Return the [x, y] coordinate for the center point of the cell that contains the specified text.  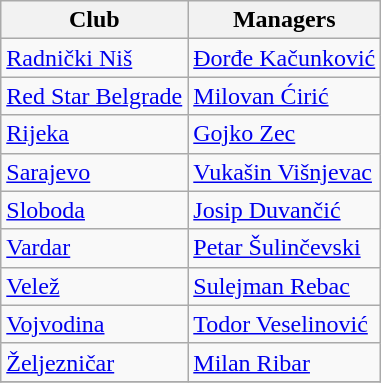
Todor Veselinović [284, 324]
Sloboda [94, 210]
Ðorđe Kačunković [284, 58]
Managers [284, 20]
Petar Šulinčevski [284, 248]
Sulejman Rebac [284, 286]
Vardar [94, 248]
Radnički Niš [94, 58]
Milovan Ćirić [284, 96]
Vukašin Višnjevac [284, 172]
Milan Ribar [284, 362]
Velež [94, 286]
Gojko Zec [284, 134]
Željezničar [94, 362]
Rijeka [94, 134]
Vojvodina [94, 324]
Red Star Belgrade [94, 96]
Club [94, 20]
Josip Duvančić [284, 210]
Sarajevo [94, 172]
